Find where the given text appears and provide that cell's center as (X, Y) coordinate. 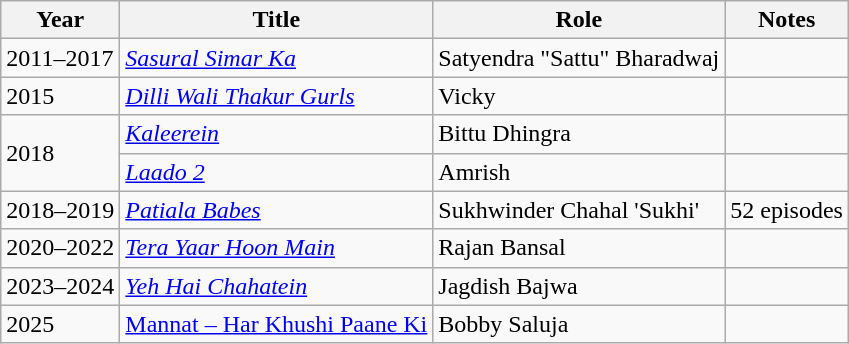
Title (276, 20)
2020–2022 (60, 248)
Jagdish Bajwa (579, 286)
Dilli Wali Thakur Gurls (276, 96)
2025 (60, 324)
Amrish (579, 172)
2018–2019 (60, 210)
Satyendra "Sattu" Bharadwaj (579, 58)
Mannat – Har Khushi Paane Ki (276, 324)
Year (60, 20)
Sasural Simar Ka (276, 58)
Bobby Saluja (579, 324)
2015 (60, 96)
2023–2024 (60, 286)
Tera Yaar Hoon Main (276, 248)
Kaleerein (276, 134)
Laado 2 (276, 172)
Bittu Dhingra (579, 134)
Vicky (579, 96)
2011–2017 (60, 58)
Notes (787, 20)
Patiala Babes (276, 210)
Rajan Bansal (579, 248)
Role (579, 20)
52 episodes (787, 210)
Yeh Hai Chahatein (276, 286)
2018 (60, 153)
Sukhwinder Chahal 'Sukhi' (579, 210)
